Extract the (x, y) coordinate from the center of the cell holding the provided text.  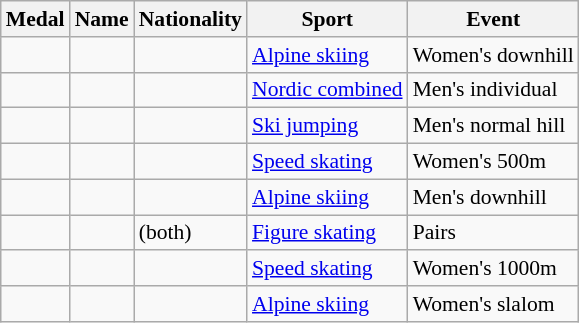
(both) (190, 233)
Nordic combined (328, 90)
Ski jumping (328, 126)
Event (494, 19)
Men's individual (494, 90)
Figure skating (328, 233)
Name (102, 19)
Women's slalom (494, 304)
Medal (36, 19)
Men's downhill (494, 197)
Pairs (494, 233)
Women's 1000m (494, 269)
Women's 500m (494, 162)
Nationality (190, 19)
Men's normal hill (494, 126)
Sport (328, 19)
Women's downhill (494, 55)
